From the cell containing the given text, extract its center point as (x, y) coordinate. 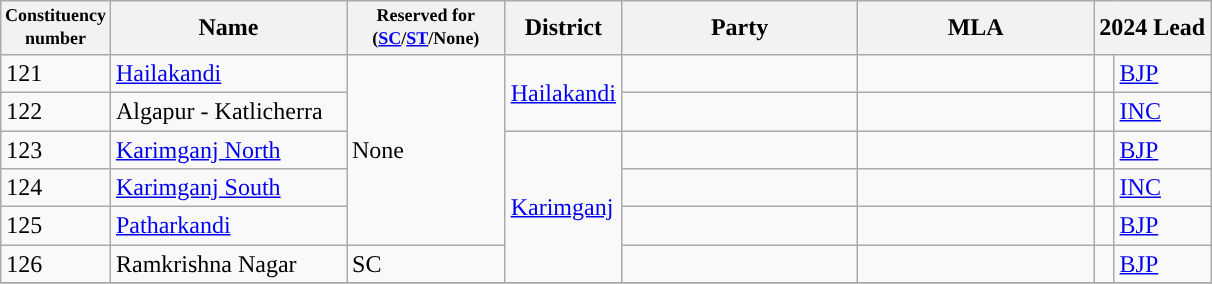
Patharkandi (228, 226)
2024 Lead (1152, 28)
MLA (976, 28)
Karimganj North (228, 150)
122 (56, 111)
Karimganj (563, 207)
Name (228, 28)
124 (56, 188)
123 (56, 150)
District (563, 28)
Ramkrishna Nagar (228, 264)
SC (426, 264)
Algapur - Katlicherra (228, 111)
Constituency number (56, 28)
None (426, 149)
125 (56, 226)
Karimganj South (228, 188)
126 (56, 264)
Party (740, 28)
Reserved for (SC/ST/None) (426, 28)
121 (56, 73)
